Return (X, Y) of the center of cell containing provided text 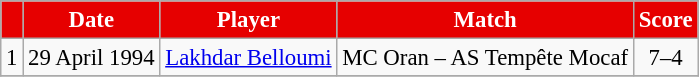
7–4 (666, 58)
Match (485, 20)
Player (248, 20)
Lakhdar Belloumi (248, 58)
Score (666, 20)
29 April 1994 (92, 58)
MC Oran – AS Tempête Mocaf (485, 58)
Date (92, 20)
1 (12, 58)
